Provide the [x, y] coordinate of the cell's center where the given text is located.  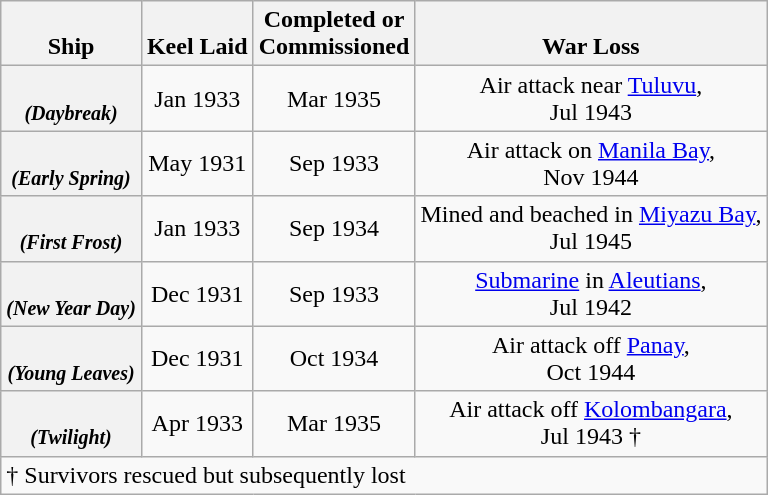
(New Year Day) [72, 294]
Completed orCommissioned [334, 34]
(Young Leaves) [72, 358]
Keel Laid [197, 34]
War Loss [591, 34]
Air attack near Tuluvu,Jul 1943 [591, 98]
(Twilight) [72, 424]
Submarine in Aleutians,Jul 1942 [591, 294]
Ship [72, 34]
Sep 1934 [334, 228]
Apr 1933 [197, 424]
Mined and beached in Miyazu Bay,Jul 1945 [591, 228]
Air attack off Kolombangara,Jul 1943 † [591, 424]
Air attack off Panay,Oct 1944 [591, 358]
Oct 1934 [334, 358]
May 1931 [197, 164]
(Daybreak) [72, 98]
† Survivors rescued but subsequently lost [384, 475]
(Early Spring) [72, 164]
Air attack on Manila Bay,Nov 1944 [591, 164]
(First Frost) [72, 228]
